Provide the [x, y] coordinate of the cell's center where the given text is located.  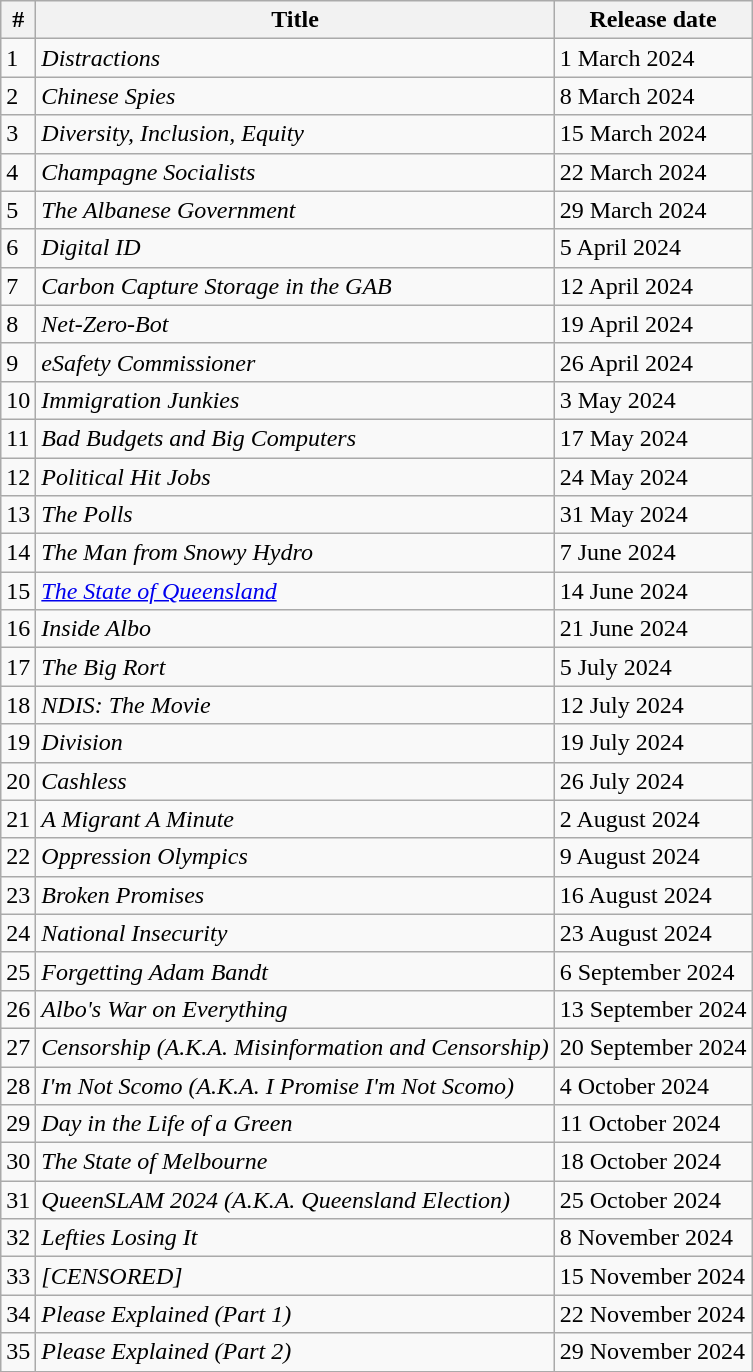
20 September 2024 [653, 1047]
19 April 2024 [653, 324]
33 [18, 1276]
3 May 2024 [653, 400]
25 [18, 971]
NDIS: The Movie [295, 705]
4 [18, 172]
6 September 2024 [653, 971]
The State of Queensland [295, 591]
Albo's War on Everything [295, 1009]
28 [18, 1085]
14 [18, 553]
Broken Promises [295, 895]
The Big Rort [295, 667]
1 March 2024 [653, 58]
12 [18, 477]
23 August 2024 [653, 933]
27 [18, 1047]
18 October 2024 [653, 1162]
The Albanese Government [295, 210]
Release date [653, 20]
30 [18, 1162]
21 [18, 819]
17 May 2024 [653, 438]
17 [18, 667]
Division [295, 743]
25 October 2024 [653, 1200]
Bad Budgets and Big Computers [295, 438]
26 [18, 1009]
Diversity, Inclusion, Equity [295, 134]
22 March 2024 [653, 172]
2 August 2024 [653, 819]
31 May 2024 [653, 515]
14 June 2024 [653, 591]
32 [18, 1238]
Lefties Losing It [295, 1238]
3 [18, 134]
Censorship (A.K.A. Misinformation and Censorship) [295, 1047]
26 April 2024 [653, 362]
19 [18, 743]
12 April 2024 [653, 286]
22 [18, 857]
16 [18, 629]
5 April 2024 [653, 248]
11 October 2024 [653, 1124]
Net-Zero-Bot [295, 324]
29 March 2024 [653, 210]
QueenSLAM 2024 (A.K.A. Queensland Election) [295, 1200]
Oppression Olympics [295, 857]
16 August 2024 [653, 895]
National Insecurity [295, 933]
24 May 2024 [653, 477]
4 October 2024 [653, 1085]
Immigration Junkies [295, 400]
15 November 2024 [653, 1276]
5 [18, 210]
22 November 2024 [653, 1314]
15 March 2024 [653, 134]
Please Explained (Part 2) [295, 1352]
10 [18, 400]
Digital ID [295, 248]
6 [18, 248]
12 July 2024 [653, 705]
Carbon Capture Storage in the GAB [295, 286]
Chinese Spies [295, 96]
8 November 2024 [653, 1238]
# [18, 20]
24 [18, 933]
Champagne Socialists [295, 172]
34 [18, 1314]
21 June 2024 [653, 629]
9 [18, 362]
2 [18, 96]
23 [18, 895]
15 [18, 591]
11 [18, 438]
The State of Melbourne [295, 1162]
5 July 2024 [653, 667]
The Man from Snowy Hydro [295, 553]
13 September 2024 [653, 1009]
19 July 2024 [653, 743]
31 [18, 1200]
Distractions [295, 58]
eSafety Commissioner [295, 362]
7 [18, 286]
[CENSORED] [295, 1276]
I'm Not Scomo (A.K.A. I Promise I'm Not Scomo) [295, 1085]
8 [18, 324]
Please Explained (Part 1) [295, 1314]
Cashless [295, 781]
29 November 2024 [653, 1352]
35 [18, 1352]
8 March 2024 [653, 96]
7 June 2024 [653, 553]
Day in the Life of a Green [295, 1124]
A Migrant A Minute [295, 819]
29 [18, 1124]
18 [18, 705]
13 [18, 515]
Forgetting Adam Bandt [295, 971]
9 August 2024 [653, 857]
The Polls [295, 515]
Inside Albo [295, 629]
1 [18, 58]
26 July 2024 [653, 781]
20 [18, 781]
Political Hit Jobs [295, 477]
Title [295, 20]
